Pinpoint the cell where the given text exists, returning its [X, Y] midpoint coordinate. 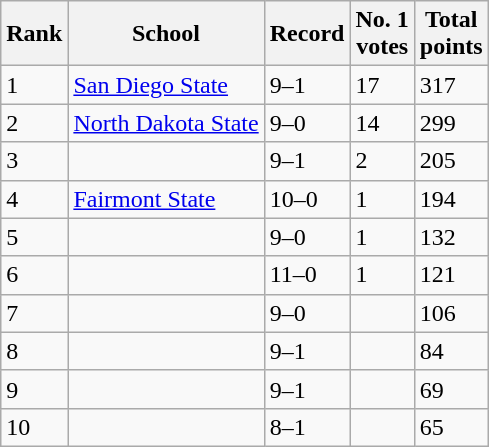
6 [34, 275]
Record [307, 34]
10 [34, 427]
17 [382, 85]
Totalpoints [451, 34]
317 [451, 85]
Fairmont State [166, 199]
14 [382, 123]
No. 1votes [382, 34]
205 [451, 161]
194 [451, 199]
7 [34, 313]
9 [34, 389]
132 [451, 237]
106 [451, 313]
5 [34, 237]
8 [34, 351]
69 [451, 389]
8–1 [307, 427]
299 [451, 123]
84 [451, 351]
3 [34, 161]
San Diego State [166, 85]
121 [451, 275]
Rank [34, 34]
65 [451, 427]
11–0 [307, 275]
North Dakota State [166, 123]
4 [34, 199]
School [166, 34]
10–0 [307, 199]
